Pinpoint the cell where the given text exists, returning its (x, y) midpoint coordinate. 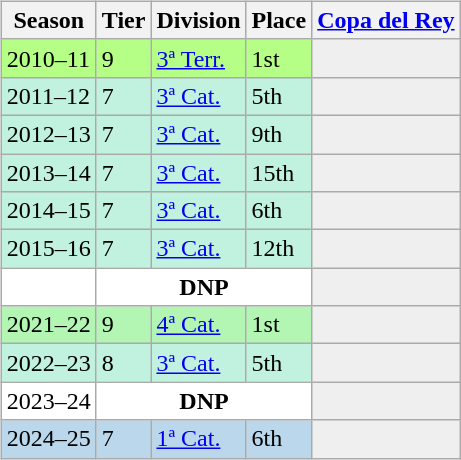
2015–16 (48, 249)
8 (124, 363)
2013–14 (48, 173)
4ª Cat. (198, 325)
Division (198, 20)
2023–24 (48, 401)
Place (279, 20)
2011–12 (48, 96)
2014–15 (48, 211)
1ª Cat. (198, 439)
15th (279, 173)
2024–25 (48, 439)
2022–23 (48, 363)
2012–13 (48, 134)
12th (279, 249)
9th (279, 134)
3ª Terr. (198, 58)
2010–11 (48, 58)
Tier (124, 20)
Copa del Rey (386, 20)
Season (48, 20)
2021–22 (48, 325)
